Locate the cell with the specified text and output its [x, y] center coordinate. 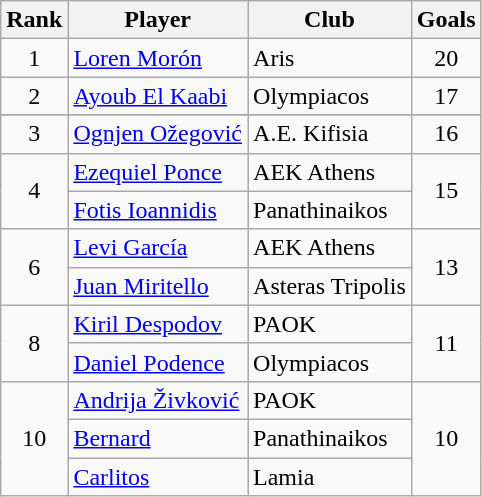
Club [330, 20]
Goals [446, 20]
20 [446, 58]
3 [34, 134]
13 [446, 267]
Bernard [158, 438]
8 [34, 343]
6 [34, 267]
Kiril Despodov [158, 324]
15 [446, 191]
Ayoub El Kaabi [158, 96]
A.E. Kifisia [330, 134]
Ezequiel Ponce [158, 172]
1 [34, 58]
Asteras Tripolis [330, 286]
Lamia [330, 477]
Andrija Živković [158, 400]
Fotis Ioannidis [158, 210]
16 [446, 134]
Player [158, 20]
Carlitos [158, 477]
Ognjen Ožegović [158, 134]
17 [446, 96]
Levi García [158, 248]
Loren Morón [158, 58]
Daniel Podence [158, 362]
Juan Miritello [158, 286]
Aris [330, 58]
11 [446, 343]
2 [34, 96]
Rank [34, 20]
4 [34, 191]
